From the cell containing the given text, extract its center point as [x, y] coordinate. 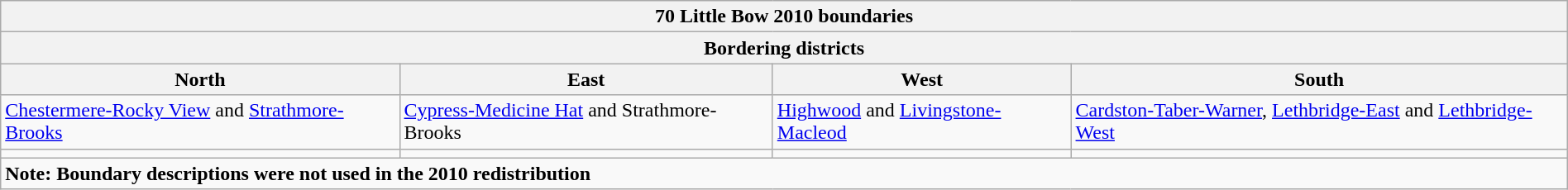
North [200, 79]
Chestermere-Rocky View and Strathmore-Brooks [200, 122]
Highwood and Livingstone-Macleod [921, 122]
Cypress-Medicine Hat and Strathmore-Brooks [586, 122]
Bordering districts [784, 48]
East [586, 79]
70 Little Bow 2010 boundaries [784, 17]
South [1319, 79]
West [921, 79]
Cardston-Taber-Warner, Lethbridge-East and Lethbridge-West [1319, 122]
Note: Boundary descriptions were not used in the 2010 redistribution [784, 173]
